Find where the given text appears and provide that cell's center as [x, y] coordinate. 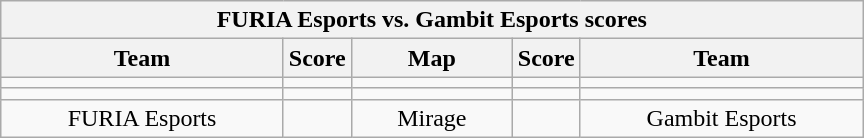
FURIA Esports vs. Gambit Esports scores [432, 20]
FURIA Esports [142, 118]
Gambit Esports [722, 118]
Mirage [432, 118]
Map [432, 58]
